Identify which cell holds the provided text, then report its [X, Y] central coordinate. 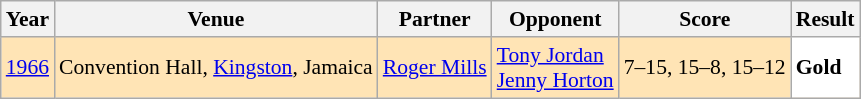
1966 [28, 68]
Roger Mills [435, 68]
Venue [216, 19]
Opponent [556, 19]
Year [28, 19]
Gold [826, 68]
Result [826, 19]
Partner [435, 19]
Score [705, 19]
Tony Jordan Jenny Horton [556, 68]
7–15, 15–8, 15–12 [705, 68]
Convention Hall, Kingston, Jamaica [216, 68]
